Return [X, Y] of the center of cell containing provided text 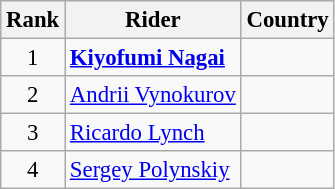
1 [33, 58]
Sergey Polynskiy [154, 170]
4 [33, 170]
Country [288, 20]
3 [33, 133]
Rank [33, 20]
Ricardo Lynch [154, 133]
Kiyofumi Nagai [154, 58]
Andrii Vynokurov [154, 95]
Rider [154, 20]
2 [33, 95]
